Return the [x, y] coordinate for the center point of the cell that contains the specified text.  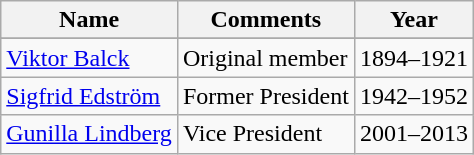
Viktor Balck [90, 58]
Comments [266, 20]
Former President [266, 96]
Sigfrid Edström [90, 96]
2001–2013 [414, 134]
Vice President [266, 134]
Name [90, 20]
Year [414, 20]
1894–1921 [414, 58]
Original member [266, 58]
Gunilla Lindberg [90, 134]
1942–1952 [414, 96]
